Scan for the cell matching the given text and deliver its (x, y) coordinate at center. 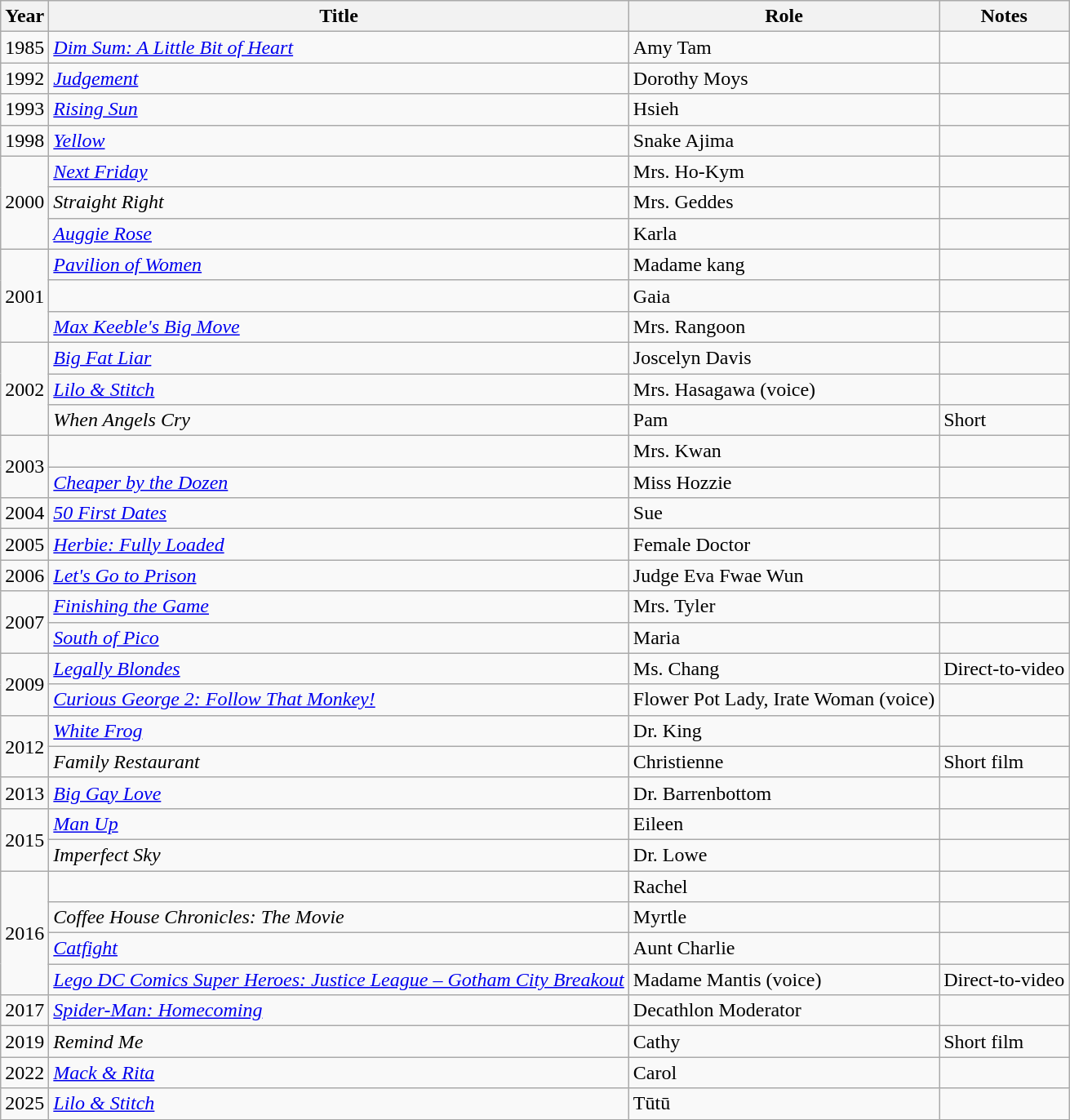
2000 (24, 202)
1992 (24, 78)
2005 (24, 544)
Judgement (340, 78)
White Frog (340, 731)
Finishing the Game (340, 607)
Big Fat Liar (340, 358)
Dr. Lowe (784, 855)
Mack & Rita (340, 1073)
2019 (24, 1042)
Snake Ajima (784, 140)
Cathy (784, 1042)
Title (340, 16)
Dim Sum: A Little Bit of Heart (340, 47)
Family Restaurant (340, 762)
Madame Mantis (voice) (784, 980)
Spider-Man: Homecoming (340, 1011)
1993 (24, 109)
Flower Pot Lady, Irate Woman (voice) (784, 700)
2025 (24, 1104)
2022 (24, 1073)
2012 (24, 746)
Auggie Rose (340, 233)
Karla (784, 233)
Legally Blondes (340, 669)
Judge Eva Fwae Wun (784, 576)
Catfight (340, 949)
Madame kang (784, 264)
Lego DC Comics Super Heroes: Justice League – Gotham City Breakout (340, 980)
When Angels Cry (340, 420)
Hsieh (784, 109)
Rising Sun (340, 109)
2016 (24, 932)
1998 (24, 140)
2002 (24, 389)
Pam (784, 420)
Amy Tam (784, 47)
Max Keeble's Big Move (340, 327)
Pavilion of Women (340, 264)
Tūtū (784, 1104)
Christienne (784, 762)
Myrtle (784, 918)
50 First Dates (340, 513)
Herbie: Fully Loaded (340, 544)
2013 (24, 793)
Big Gay Love (340, 793)
1985 (24, 47)
Dr. King (784, 731)
Curious George 2: Follow That Monkey! (340, 700)
Coffee House Chronicles: The Movie (340, 918)
2017 (24, 1011)
Sue (784, 513)
2015 (24, 839)
Let's Go to Prison (340, 576)
2009 (24, 684)
2003 (24, 467)
Straight Right (340, 202)
Dr. Barrenbottom (784, 793)
2006 (24, 576)
Maria (784, 638)
Yellow (340, 140)
Mrs. Kwan (784, 451)
Female Doctor (784, 544)
Miss Hozzie (784, 482)
Year (24, 16)
Mrs. Geddes (784, 202)
Mrs. Hasagawa (voice) (784, 389)
Short (1004, 420)
2001 (24, 296)
Gaia (784, 296)
Dorothy Moys (784, 78)
Mrs. Rangoon (784, 327)
Decathlon Moderator (784, 1011)
Carol (784, 1073)
Joscelyn Davis (784, 358)
Man Up (340, 824)
Role (784, 16)
2007 (24, 622)
Mrs. Tyler (784, 607)
Cheaper by the Dozen (340, 482)
Mrs. Ho-Kym (784, 171)
Aunt Charlie (784, 949)
2004 (24, 513)
Ms. Chang (784, 669)
Next Friday (340, 171)
South of Pico (340, 638)
Rachel (784, 886)
Remind Me (340, 1042)
Eileen (784, 824)
Notes (1004, 16)
Imperfect Sky (340, 855)
